For the text-containing cell, return its midpoint in [X, Y] coordinate format. 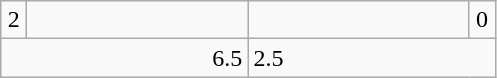
0 [482, 20]
6.5 [124, 58]
2 [14, 20]
2.5 [372, 58]
